Return [x, y] of the center of cell containing provided text 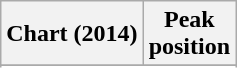
Peakposition [189, 34]
Chart (2014) [72, 34]
